Provide the [x, y] coordinate of the cell's center where the given text is located.  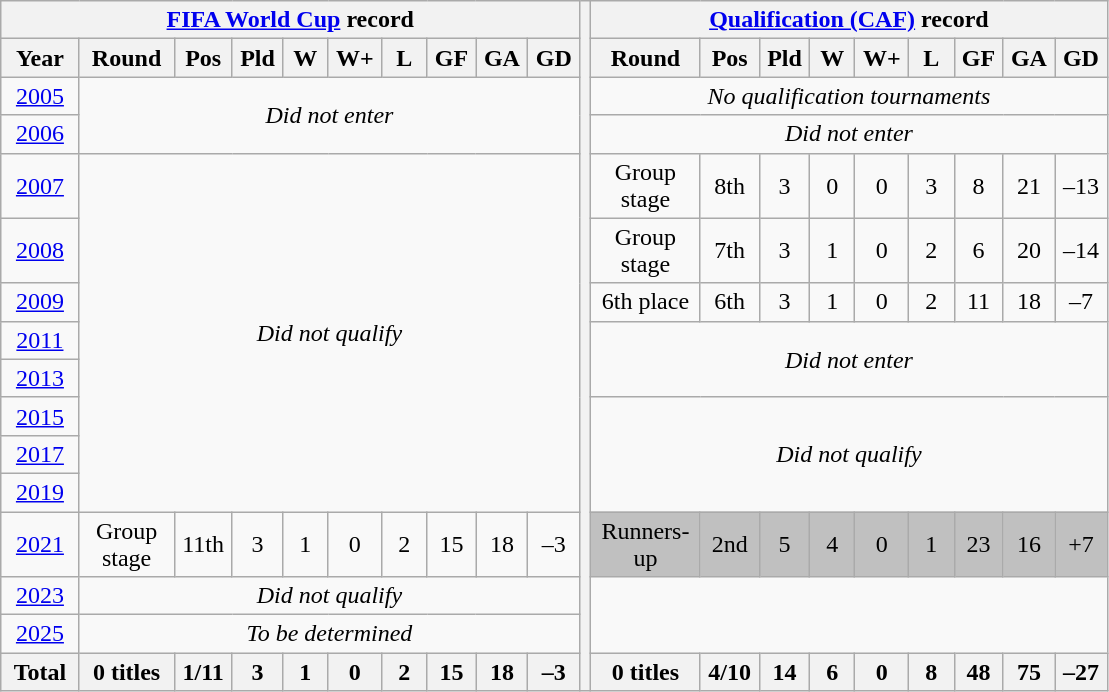
–27 [1081, 672]
Total [40, 672]
4/10 [730, 672]
–13 [1081, 186]
Runners-up [646, 544]
4 [832, 544]
48 [978, 672]
2008 [40, 250]
16 [1029, 544]
5 [784, 544]
23 [978, 544]
6th [730, 302]
1/11 [203, 672]
2017 [40, 454]
21 [1029, 186]
11th [203, 544]
75 [1029, 672]
Qualification (CAF) record [849, 20]
2019 [40, 492]
2007 [40, 186]
6th place [646, 302]
2009 [40, 302]
2023 [40, 596]
7th [730, 250]
2011 [40, 340]
2025 [40, 634]
2005 [40, 96]
2015 [40, 416]
No qualification tournaments [849, 96]
To be determined [330, 634]
–7 [1081, 302]
8th [730, 186]
2021 [40, 544]
11 [978, 302]
2nd [730, 544]
–14 [1081, 250]
14 [784, 672]
+7 [1081, 544]
2013 [40, 378]
20 [1029, 250]
Year [40, 58]
2006 [40, 134]
FIFA World Cup record [290, 20]
